Search for the cell housing the specified text and yield its (X, Y) center coordinate. 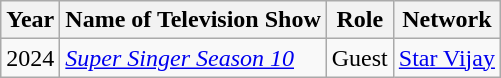
Role (360, 20)
Name of Television Show (193, 20)
Network (446, 20)
Year (30, 20)
2024 (30, 58)
Star Vijay (446, 58)
Super Singer Season 10 (193, 58)
Guest (360, 58)
